For the text-containing cell, return its midpoint in [X, Y] coordinate format. 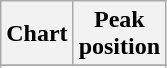
Chart [37, 34]
Peakposition [119, 34]
